Scan for the cell matching the given text and deliver its (X, Y) coordinate at center. 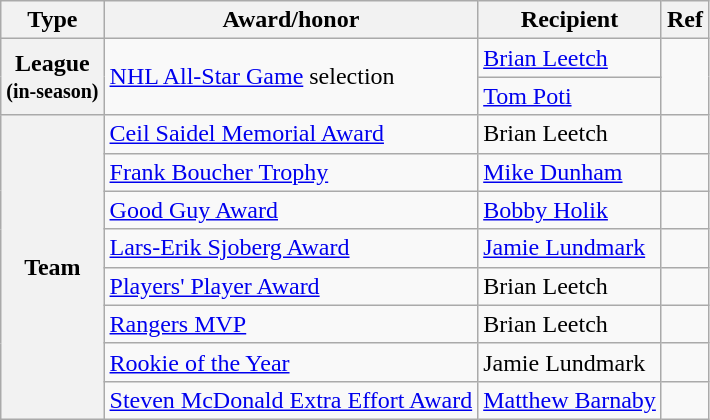
Ceil Saidel Memorial Award (291, 134)
Steven McDonald Extra Effort Award (291, 400)
Type (52, 20)
Rangers MVP (291, 324)
Award/honor (291, 20)
Players' Player Award (291, 286)
Matthew Barnaby (570, 400)
Bobby Holik (570, 210)
Team (52, 267)
Recipient (570, 20)
Rookie of the Year (291, 362)
Mike Dunham (570, 172)
Tom Poti (570, 96)
Ref (684, 20)
NHL All-Star Game selection (291, 77)
League(in-season) (52, 77)
Good Guy Award (291, 210)
Frank Boucher Trophy (291, 172)
Lars-Erik Sjoberg Award (291, 248)
